Identify which cell holds the provided text, then report its [X, Y] central coordinate. 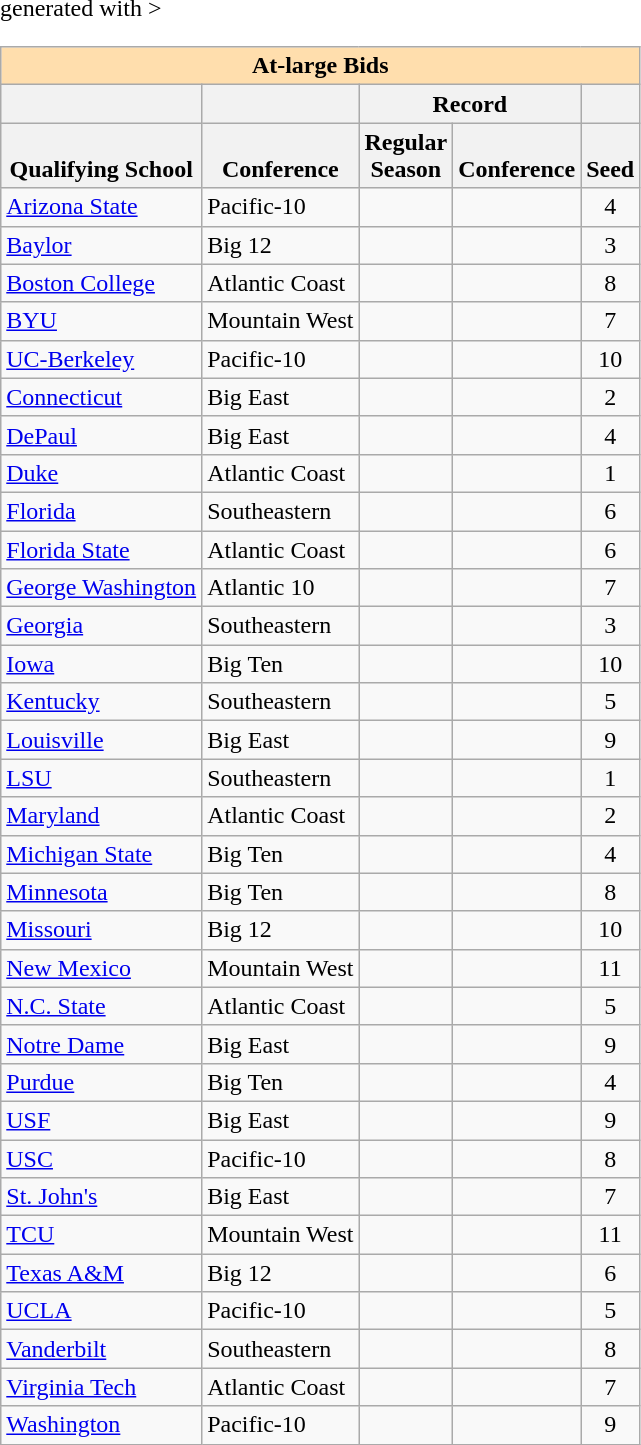
Arizona State [102, 207]
USF [102, 1120]
Georgia [102, 626]
TCU [102, 1235]
Missouri [102, 930]
Boston College [102, 283]
Duke [102, 473]
At-large Bids [320, 66]
Iowa [102, 664]
Washington [102, 1425]
DePaul [102, 435]
Record [470, 104]
Regular Season [406, 156]
UCLA [102, 1311]
George Washington [102, 588]
UC-Berkeley [102, 359]
Atlantic 10 [280, 588]
Qualifying School [102, 156]
Michigan State [102, 854]
Vanderbilt [102, 1349]
BYU [102, 321]
N.C. State [102, 1006]
New Mexico [102, 968]
Maryland [102, 816]
Minnesota [102, 892]
Virginia Tech [102, 1387]
USC [102, 1159]
LSU [102, 778]
Texas A&M [102, 1273]
Florida [102, 511]
Seed [610, 156]
St. John's [102, 1197]
Florida State [102, 549]
Kentucky [102, 702]
Notre Dame [102, 1044]
Connecticut [102, 397]
Louisville [102, 740]
Baylor [102, 245]
Purdue [102, 1082]
